Detect which cell encompasses the target text, then output its [x, y] center coordinate. 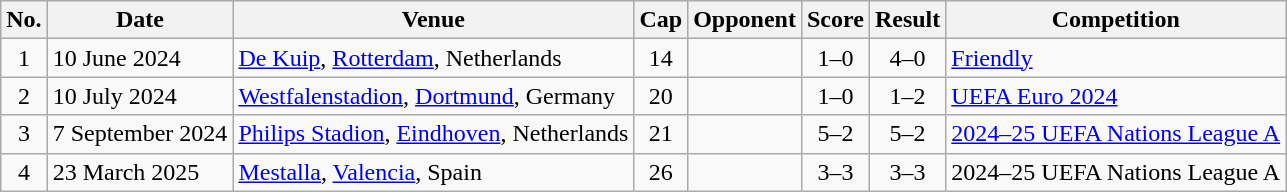
Date [140, 20]
Result [907, 20]
21 [661, 134]
1 [24, 58]
7 September 2024 [140, 134]
23 March 2025 [140, 172]
10 July 2024 [140, 96]
2 [24, 96]
Opponent [745, 20]
Mestalla, Valencia, Spain [434, 172]
Cap [661, 20]
Philips Stadion, Eindhoven, Netherlands [434, 134]
Competition [1116, 20]
Friendly [1116, 58]
Venue [434, 20]
20 [661, 96]
No. [24, 20]
4 [24, 172]
14 [661, 58]
1–2 [907, 96]
26 [661, 172]
Westfalenstadion, Dortmund, Germany [434, 96]
Score [835, 20]
3 [24, 134]
UEFA Euro 2024 [1116, 96]
4–0 [907, 58]
De Kuip, Rotterdam, Netherlands [434, 58]
10 June 2024 [140, 58]
